Pinpoint the cell where the given text exists, returning its [X, Y] midpoint coordinate. 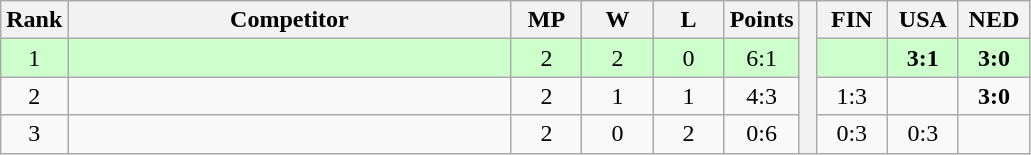
NED [994, 20]
USA [922, 20]
6:1 [762, 58]
W [618, 20]
Points [762, 20]
FIN [852, 20]
1:3 [852, 96]
0:6 [762, 134]
4:3 [762, 96]
Competitor [290, 20]
3:1 [922, 58]
L [688, 20]
3 [34, 134]
MP [546, 20]
Rank [34, 20]
